Identify which cell holds the provided text, then report its [x, y] central coordinate. 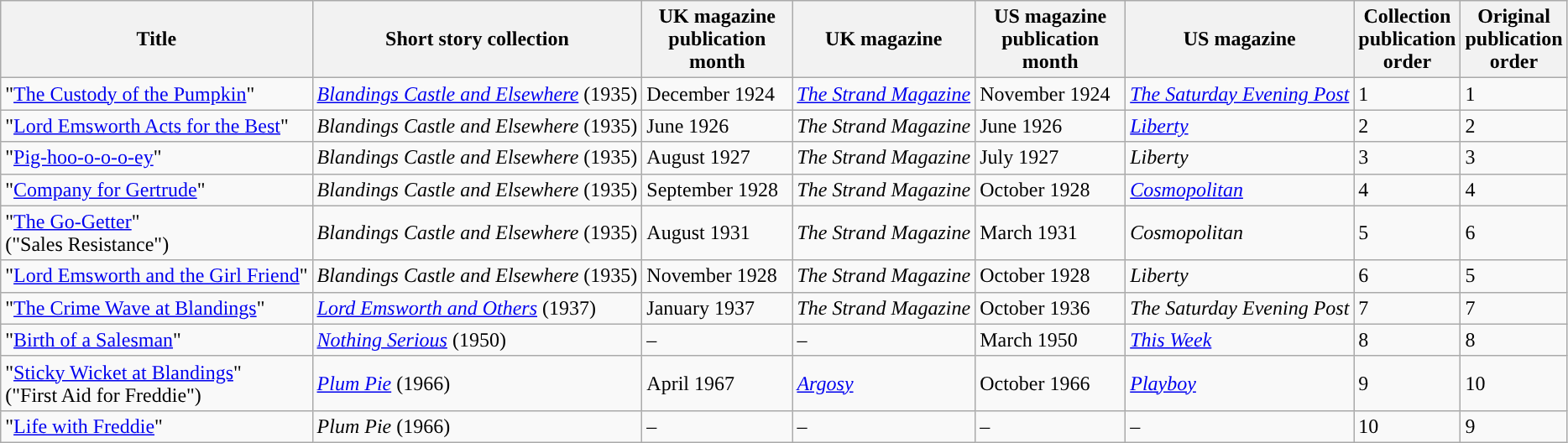
November 1928 [717, 276]
"Lord Emsworth Acts for the Best" [156, 126]
UK magazine [884, 39]
Title [156, 39]
April 1967 [717, 383]
December 1924 [717, 94]
"The Go-Getter"("Sales Resistance") [156, 233]
November 1924 [1051, 94]
Short story collection [477, 39]
Lord Emsworth and Others (1937) [477, 308]
"Pig-hoo-o-o-o-ey" [156, 158]
"Sticky Wicket at Blandings"("First Aid for Freddie") [156, 383]
January 1937 [717, 308]
Original publication order [1514, 39]
Playboy [1240, 383]
Argosy [884, 383]
US magazine publication month [1051, 39]
Nothing Serious (1950) [477, 340]
This Week [1240, 340]
August 1927 [717, 158]
"The Custody of the Pumpkin" [156, 94]
Collection publication order [1407, 39]
"Company for Gertrude" [156, 190]
US magazine [1240, 39]
October 1966 [1051, 383]
March 1931 [1051, 233]
"The Crime Wave at Blandings" [156, 308]
September 1928 [717, 190]
July 1927 [1051, 158]
"Birth of a Salesman" [156, 340]
August 1931 [717, 233]
October 1936 [1051, 308]
March 1950 [1051, 340]
"Lord Emsworth and the Girl Friend" [156, 276]
"Life with Freddie" [156, 426]
UK magazine publication month [717, 39]
